Pinpoint the cell where the given text exists, returning its (x, y) midpoint coordinate. 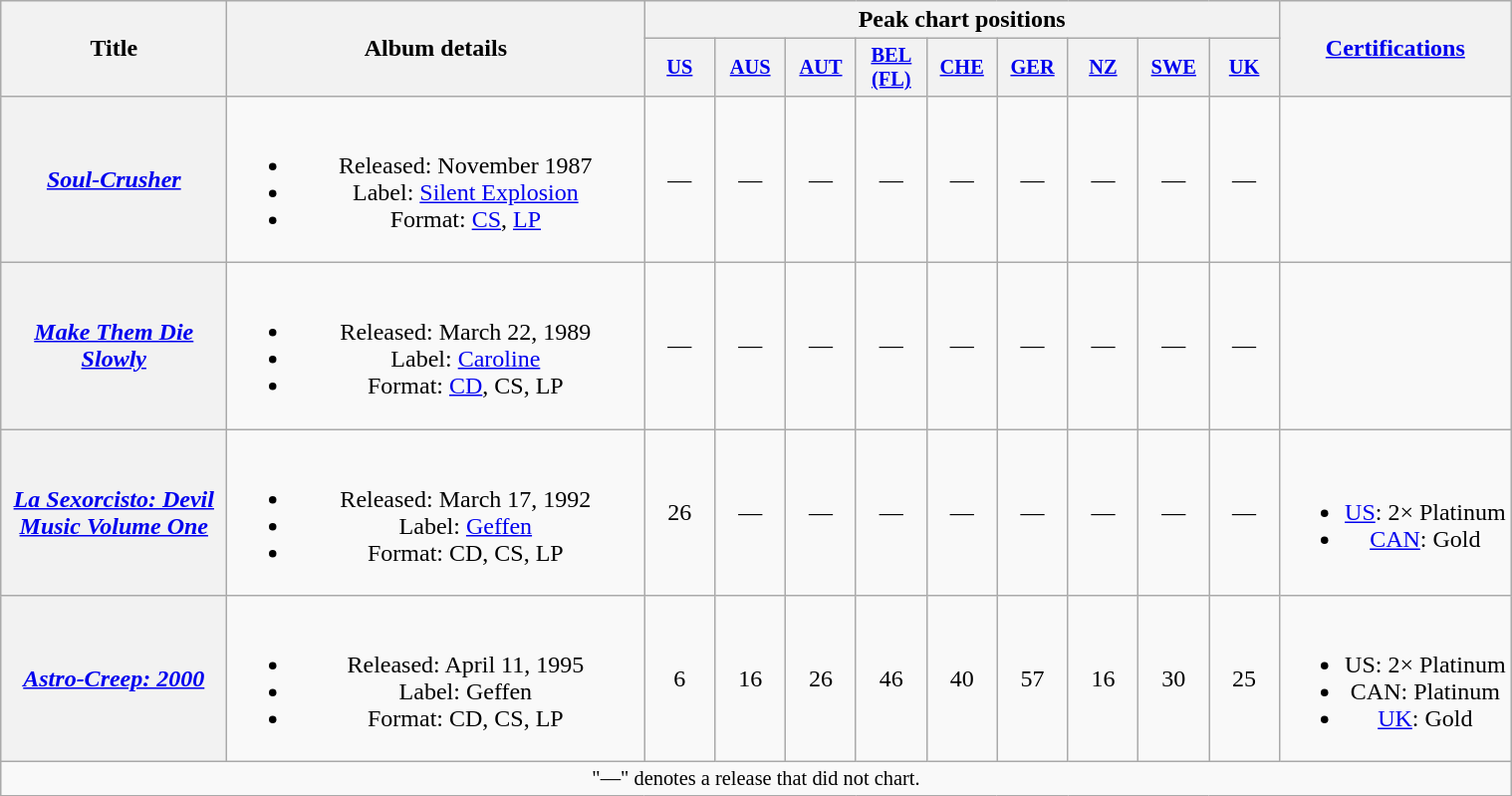
57 (1032, 679)
46 (890, 679)
Released: March 17, 1992Label: GeffenFormat: CD, CS, LP (436, 512)
Astro-Creep: 2000 (114, 679)
Certifications (1396, 49)
US: 2× PlatinumCAN: Gold (1396, 512)
Released: April 11, 1995Label: GeffenFormat: CD, CS, LP (436, 679)
25 (1245, 679)
AUT (821, 68)
GER (1032, 68)
Released: November 1987Label: Silent ExplosionFormat: CS, LP (436, 179)
La Sexorcisto: Devil Music Volume One (114, 512)
Peak chart positions (962, 20)
Album details (436, 49)
"—" denotes a release that did not chart. (756, 779)
30 (1173, 679)
BEL (FL) (890, 68)
SWE (1173, 68)
40 (962, 679)
NZ (1104, 68)
Title (114, 49)
CHE (962, 68)
Soul-Crusher (114, 179)
US (679, 68)
US: 2× PlatinumCAN: PlatinumUK: Gold (1396, 679)
6 (679, 679)
Released: March 22, 1989Label: CarolineFormat: CD, CS, LP (436, 347)
AUS (751, 68)
Make Them Die Slowly (114, 347)
UK (1245, 68)
